Detect which cell encompasses the target text, then output its (X, Y) center coordinate. 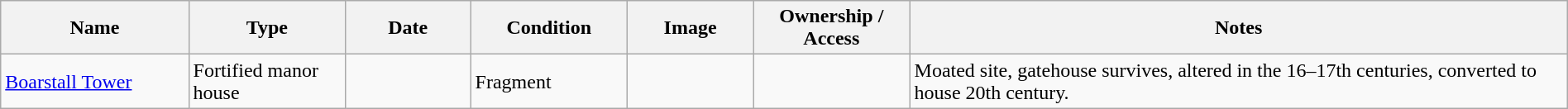
Image (691, 28)
Fortified manor house (266, 81)
Fragment (549, 81)
Ownership / Access (832, 28)
Notes (1239, 28)
Boarstall Tower (94, 81)
Name (94, 28)
Moated site, gatehouse survives, altered in the 16–17th centuries, converted to house 20th century. (1239, 81)
Date (409, 28)
Condition (549, 28)
Type (266, 28)
